Determine the [X, Y] coordinate at the center of the cell enclosing the given text.  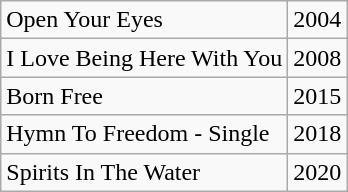
2015 [318, 96]
2004 [318, 20]
2018 [318, 134]
Born Free [144, 96]
Spirits In The Water [144, 172]
2020 [318, 172]
Hymn To Freedom - Single [144, 134]
2008 [318, 58]
I Love Being Here With You [144, 58]
Open Your Eyes [144, 20]
